Provide the (X, Y) coordinate of the cell's center where the given text is located.  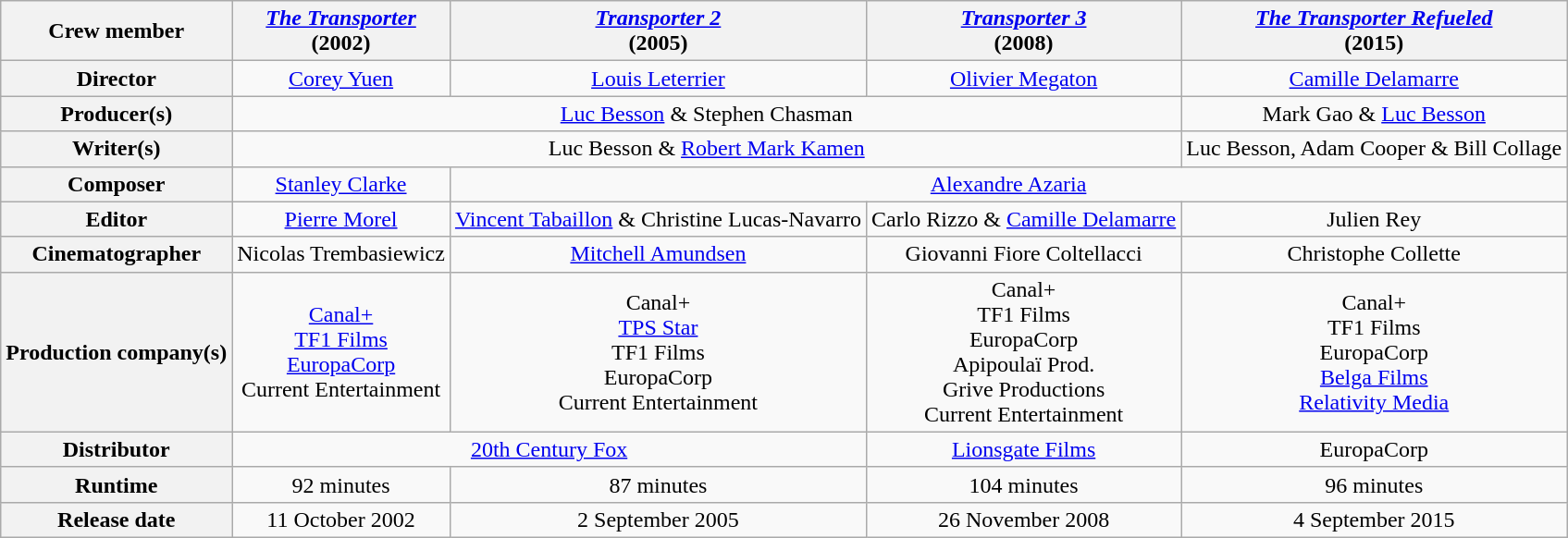
Vincent Tabaillon & Christine Lucas-Navarro (658, 219)
Christophe Collette (1375, 254)
Carlo Rizzo & Camille Delamarre (1023, 219)
Luc Besson & Stephen Chasman (707, 114)
EuropaCorp (1375, 449)
Corey Yuen (341, 79)
Nicolas Trembasiewicz (341, 254)
Stanley Clarke (341, 184)
Olivier Megaton (1023, 79)
Julien Rey (1375, 219)
92 minutes (341, 484)
Mark Gao & Luc Besson (1375, 114)
Pierre Morel (341, 219)
Composer (117, 184)
87 minutes (658, 484)
Luc Besson, Adam Cooper & Bill Collage (1375, 149)
Crew member (117, 31)
Luc Besson & Robert Mark Kamen (707, 149)
20th Century Fox (549, 449)
Canal+TF1 FilmsEuropaCorpApipoulaï Prod.Grive ProductionsCurrent Entertainment (1023, 351)
Cinematographer (117, 254)
The Transporter Refueled(2015) (1375, 31)
Alexandre Azaria (1008, 184)
4 September 2015 (1375, 520)
11 October 2002 (341, 520)
Director (117, 79)
Producer(s) (117, 114)
96 minutes (1375, 484)
Runtime (117, 484)
Writer(s) (117, 149)
Canal+TF1 FilmsEuropaCorpBelga FilmsRelativity Media (1375, 351)
Giovanni Fiore Coltellacci (1023, 254)
Production company(s) (117, 351)
Mitchell Amundsen (658, 254)
Canal+TF1 FilmsEuropaCorpCurrent Entertainment (341, 351)
Transporter 2(2005) (658, 31)
Lionsgate Films (1023, 449)
26 November 2008 (1023, 520)
2 September 2005 (658, 520)
Release date (117, 520)
Distributor (117, 449)
104 minutes (1023, 484)
Canal+TPS StarTF1 FilmsEuropaCorpCurrent Entertainment (658, 351)
Louis Leterrier (658, 79)
Camille Delamarre (1375, 79)
The Transporter(2002) (341, 31)
Editor (117, 219)
Transporter 3(2008) (1023, 31)
